Output the [x, y] coordinate of the center of the cell containing the given text.  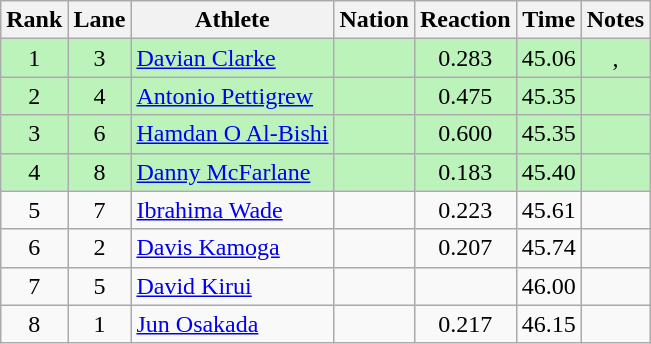
0.283 [465, 58]
0.183 [465, 172]
46.15 [548, 324]
Lane [100, 20]
0.600 [465, 134]
Athlete [232, 20]
0.217 [465, 324]
Time [548, 20]
Danny McFarlane [232, 172]
Ibrahima Wade [232, 210]
David Kirui [232, 286]
Hamdan O Al-Bishi [232, 134]
Antonio Pettigrew [232, 96]
Jun Osakada [232, 324]
0.475 [465, 96]
0.223 [465, 210]
Rank [34, 20]
46.00 [548, 286]
Nation [374, 20]
45.74 [548, 248]
45.61 [548, 210]
0.207 [465, 248]
, [615, 58]
Davis Kamoga [232, 248]
45.06 [548, 58]
45.40 [548, 172]
Reaction [465, 20]
Davian Clarke [232, 58]
Notes [615, 20]
